Provide the (X, Y) coordinate of the cell's center where the given text is located.  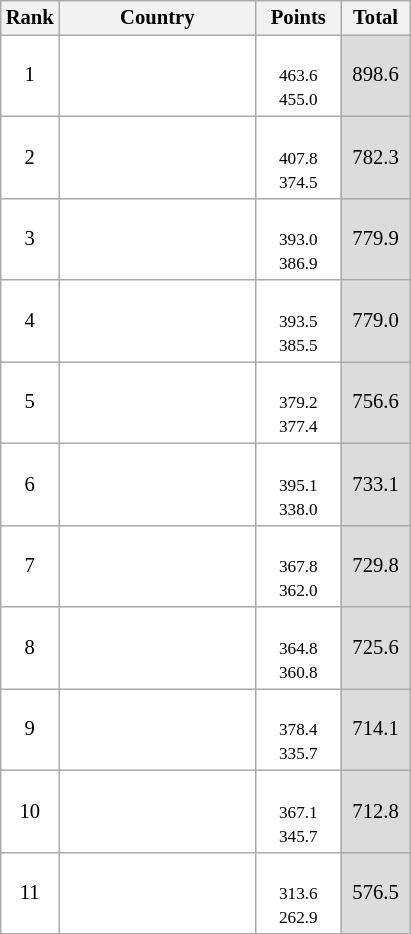
9 (30, 729)
2 (30, 157)
Points (298, 17)
725.6 (376, 647)
378.4335.7 (298, 729)
393.5385.5 (298, 321)
756.6 (376, 402)
Country (158, 17)
6 (30, 484)
379.2377.4 (298, 402)
393.0386.9 (298, 239)
3 (30, 239)
898.6 (376, 75)
779.0 (376, 321)
5 (30, 402)
Rank (30, 17)
11 (30, 893)
364.8360.8 (298, 647)
4 (30, 321)
Total (376, 17)
313.6262.9 (298, 893)
395.1338.0 (298, 484)
1 (30, 75)
407.8374.5 (298, 157)
463.6455.0 (298, 75)
733.1 (376, 484)
10 (30, 811)
714.1 (376, 729)
729.8 (376, 566)
8 (30, 647)
367.1345.7 (298, 811)
782.3 (376, 157)
367.8362.0 (298, 566)
7 (30, 566)
779.9 (376, 239)
576.5 (376, 893)
712.8 (376, 811)
